Return [X, Y] of the center of cell containing provided text 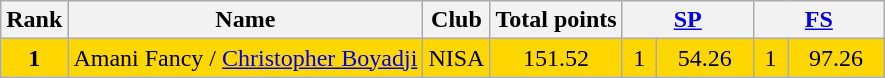
NISA [456, 58]
Club [456, 20]
Total points [556, 20]
151.52 [556, 58]
97.26 [836, 58]
Name [246, 20]
FS [818, 20]
Amani Fancy / Christopher Boyadji [246, 58]
SP [688, 20]
Rank [34, 20]
54.26 [704, 58]
